For the text-containing cell, return its midpoint in [x, y] coordinate format. 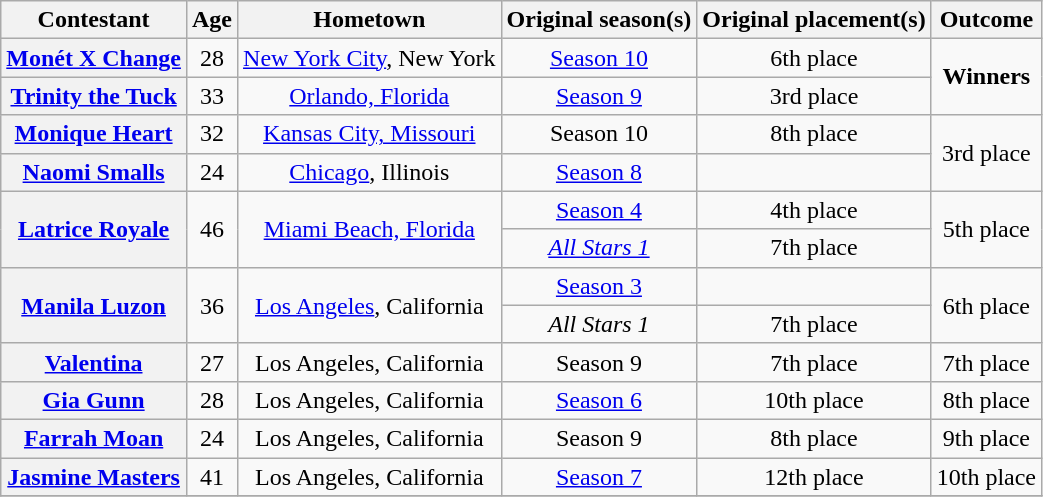
Age [212, 20]
33 [212, 96]
Original placement(s) [814, 20]
Monét X Change [94, 58]
Manila Luzon [94, 305]
New York City, New York [370, 58]
Latrice Royale [94, 229]
Naomi Smalls [94, 172]
Season 8 [599, 172]
Outcome [986, 20]
41 [212, 477]
Chicago, Illinois [370, 172]
Farrah Moan [94, 438]
32 [212, 134]
4th place [814, 210]
Trinity the Tuck [94, 96]
Kansas City, Missouri [370, 134]
27 [212, 362]
Orlando, Florida [370, 96]
12th place [814, 477]
Contestant [94, 20]
9th place [986, 438]
36 [212, 305]
Valentina [94, 362]
Season 3 [599, 286]
Season 7 [599, 477]
Hometown [370, 20]
Original season(s) [599, 20]
Winners [986, 77]
Miami Beach, Florida [370, 229]
5th place [986, 229]
Season 4 [599, 210]
Gia Gunn [94, 400]
46 [212, 229]
Monique Heart [94, 134]
Jasmine Masters [94, 477]
Season 6 [599, 400]
